For the text-containing cell, return its midpoint in (X, Y) coordinate format. 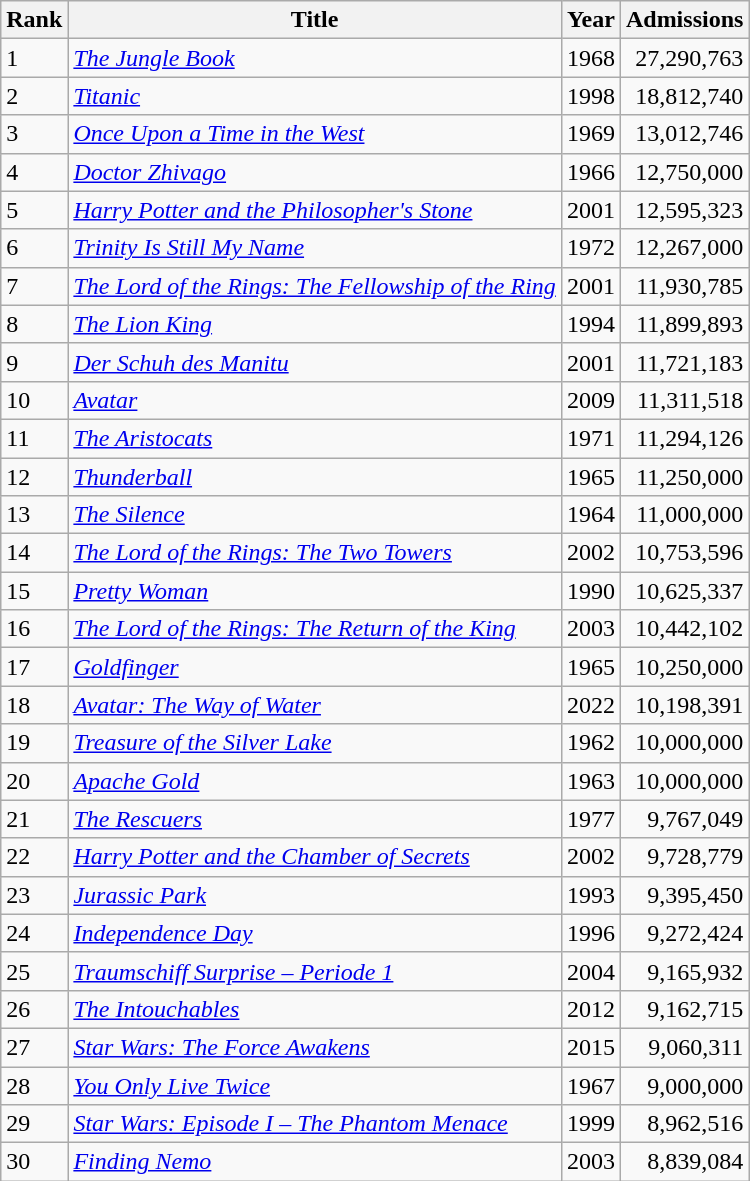
28 (34, 1085)
9,728,779 (684, 857)
2022 (590, 705)
Titanic (315, 96)
2009 (590, 400)
The Jungle Book (315, 58)
25 (34, 971)
12 (34, 477)
The Lord of the Rings: The Fellowship of the Ring (315, 286)
Traumschiff Surprise – Periode 1 (315, 971)
2012 (590, 1009)
1968 (590, 58)
1994 (590, 324)
Jurassic Park (315, 895)
1962 (590, 743)
1971 (590, 438)
The Lion King (315, 324)
10,625,337 (684, 591)
2015 (590, 1047)
Finding Nemo (315, 1162)
9,767,049 (684, 819)
13 (34, 515)
21 (34, 819)
Treasure of the Silver Lake (315, 743)
Title (315, 20)
17 (34, 667)
Once Upon a Time in the West (315, 134)
10,198,391 (684, 705)
Trinity Is Still My Name (315, 248)
14 (34, 553)
8 (34, 324)
1990 (590, 591)
Year (590, 20)
9,000,000 (684, 1085)
16 (34, 629)
9,165,932 (684, 971)
4 (34, 172)
9,060,311 (684, 1047)
Doctor Zhivago (315, 172)
2004 (590, 971)
12,595,323 (684, 210)
Der Schuh des Manitu (315, 362)
The Rescuers (315, 819)
9,395,450 (684, 895)
27,290,763 (684, 58)
1998 (590, 96)
18,812,740 (684, 96)
11,930,785 (684, 286)
Rank (34, 20)
1966 (590, 172)
10,442,102 (684, 629)
1967 (590, 1085)
23 (34, 895)
9,162,715 (684, 1009)
11,721,183 (684, 362)
27 (34, 1047)
10 (34, 400)
Avatar: The Way of Water (315, 705)
Star Wars: The Force Awakens (315, 1047)
Harry Potter and the Philosopher's Stone (315, 210)
1964 (590, 515)
The Lord of the Rings: The Return of the King (315, 629)
15 (34, 591)
1996 (590, 933)
You Only Live Twice (315, 1085)
12,750,000 (684, 172)
3 (34, 134)
1972 (590, 248)
11,294,126 (684, 438)
1999 (590, 1124)
2 (34, 96)
18 (34, 705)
29 (34, 1124)
22 (34, 857)
1993 (590, 895)
Pretty Woman (315, 591)
11,000,000 (684, 515)
Apache Gold (315, 781)
13,012,746 (684, 134)
24 (34, 933)
9 (34, 362)
The Aristocats (315, 438)
11,250,000 (684, 477)
The Silence (315, 515)
30 (34, 1162)
11,899,893 (684, 324)
1977 (590, 819)
1963 (590, 781)
26 (34, 1009)
8,962,516 (684, 1124)
5 (34, 210)
11 (34, 438)
1969 (590, 134)
10,753,596 (684, 553)
Thunderball (315, 477)
20 (34, 781)
Admissions (684, 20)
11,311,518 (684, 400)
6 (34, 248)
Avatar (315, 400)
7 (34, 286)
Goldfinger (315, 667)
1 (34, 58)
8,839,084 (684, 1162)
9,272,424 (684, 933)
Star Wars: Episode I – The Phantom Menace (315, 1124)
The Intouchables (315, 1009)
12,267,000 (684, 248)
10,250,000 (684, 667)
The Lord of the Rings: The Two Towers (315, 553)
Harry Potter and the Chamber of Secrets (315, 857)
Independence Day (315, 933)
19 (34, 743)
